From the cell containing the given text, extract its center point as [X, Y] coordinate. 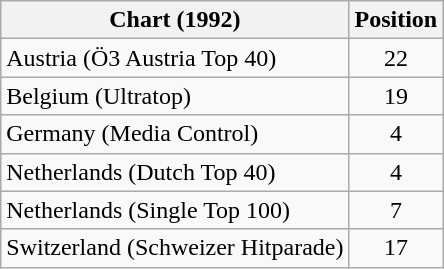
Germany (Media Control) [175, 134]
17 [396, 248]
Switzerland (Schweizer Hitparade) [175, 248]
Netherlands (Single Top 100) [175, 210]
Netherlands (Dutch Top 40) [175, 172]
Chart (1992) [175, 20]
Austria (Ö3 Austria Top 40) [175, 58]
7 [396, 210]
Position [396, 20]
22 [396, 58]
Belgium (Ultratop) [175, 96]
19 [396, 96]
